Return the [X, Y] coordinate for the center point of the cell that contains the specified text.  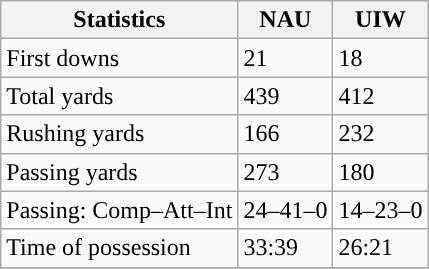
UIW [380, 20]
33:39 [286, 248]
21 [286, 58]
Rushing yards [120, 134]
Statistics [120, 20]
Time of possession [120, 248]
273 [286, 172]
NAU [286, 20]
439 [286, 96]
412 [380, 96]
Passing yards [120, 172]
166 [286, 134]
Total yards [120, 96]
232 [380, 134]
180 [380, 172]
26:21 [380, 248]
14–23–0 [380, 210]
18 [380, 58]
24–41–0 [286, 210]
First downs [120, 58]
Passing: Comp–Att–Int [120, 210]
